Detect which cell encompasses the target text, then output its (X, Y) center coordinate. 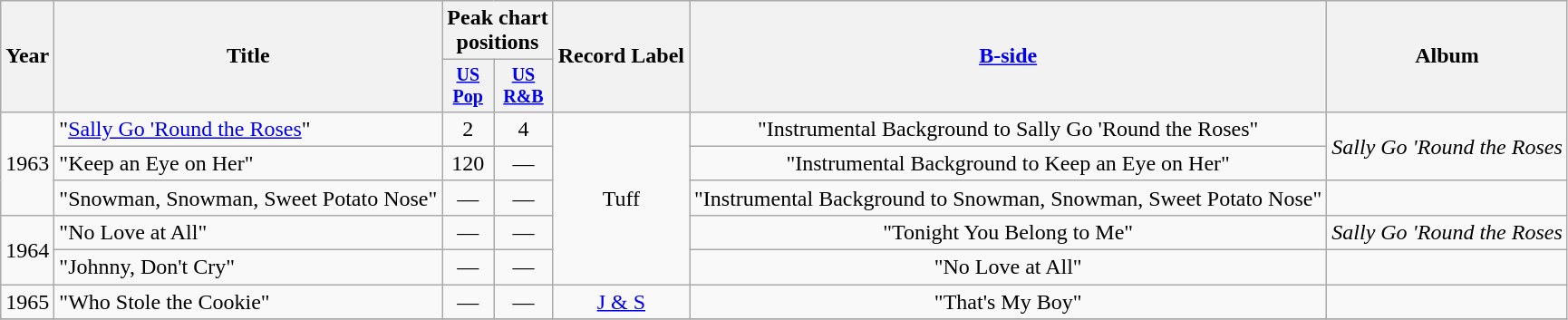
Peak chartpositions (498, 31)
1963 (27, 163)
"Instrumental Background to Sally Go 'Round the Roses" (1008, 129)
USR&B (524, 85)
"That's My Boy" (1008, 302)
Title (248, 56)
Tuff (621, 198)
Record Label (621, 56)
"Sally Go 'Round the Roses" (248, 129)
USPop (468, 85)
"Instrumental Background to Snowman, Snowman, Sweet Potato Nose" (1008, 198)
B-side (1008, 56)
"Who Stole the Cookie" (248, 302)
J & S (621, 302)
"Keep an Eye on Her" (248, 163)
1964 (27, 249)
"Tonight You Belong to Me" (1008, 232)
Album (1447, 56)
"Instrumental Background to Keep an Eye on Her" (1008, 163)
2 (468, 129)
"Johnny, Don't Cry" (248, 267)
120 (468, 163)
"Snowman, Snowman, Sweet Potato Nose" (248, 198)
Year (27, 56)
1965 (27, 302)
4 (524, 129)
